Detect which cell encompasses the target text, then output its [x, y] center coordinate. 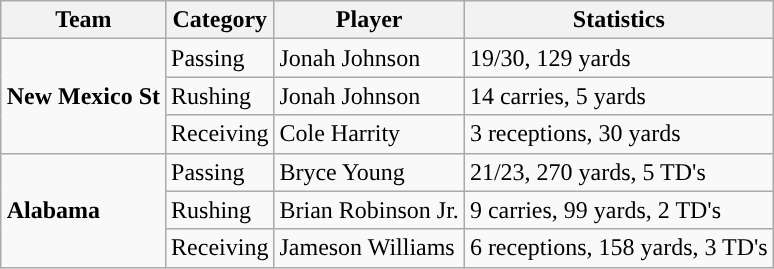
Player [369, 20]
New Mexico St [83, 96]
3 receptions, 30 yards [618, 134]
6 receptions, 158 yards, 3 TD's [618, 248]
Jameson Williams [369, 248]
9 carries, 99 yards, 2 TD's [618, 210]
Statistics [618, 20]
Cole Harrity [369, 134]
21/23, 270 yards, 5 TD's [618, 172]
Category [220, 20]
Bryce Young [369, 172]
Team [83, 20]
Brian Robinson Jr. [369, 210]
Alabama [83, 210]
14 carries, 5 yards [618, 96]
19/30, 129 yards [618, 58]
